Output the (X, Y) coordinate of the center of the cell containing the given text.  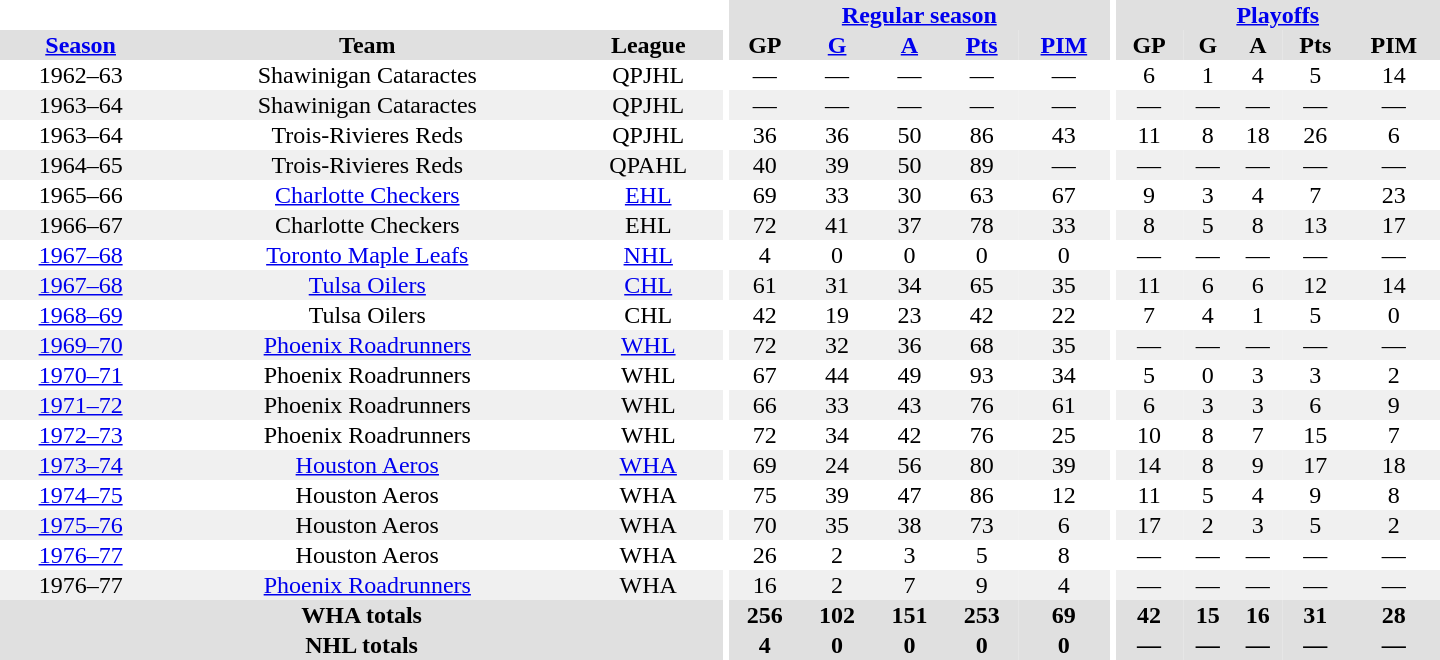
25 (1064, 435)
32 (837, 345)
37 (909, 225)
1966–67 (80, 225)
66 (765, 405)
1975–76 (80, 525)
1972–73 (80, 435)
Season (80, 45)
WHA totals (362, 615)
NHL (648, 255)
22 (1064, 315)
League (648, 45)
73 (982, 525)
NHL totals (362, 645)
40 (765, 165)
QPAHL (648, 165)
24 (837, 465)
1973–74 (80, 465)
1974–75 (80, 495)
49 (909, 375)
78 (982, 225)
28 (1394, 615)
253 (982, 615)
1971–72 (80, 405)
10 (1148, 435)
38 (909, 525)
1965–66 (80, 195)
80 (982, 465)
89 (982, 165)
93 (982, 375)
63 (982, 195)
19 (837, 315)
56 (909, 465)
41 (837, 225)
Regular season (920, 15)
65 (982, 285)
70 (765, 525)
151 (909, 615)
Toronto Maple Leafs (367, 255)
30 (909, 195)
68 (982, 345)
102 (837, 615)
13 (1316, 225)
75 (765, 495)
Playoffs (1278, 15)
Team (367, 45)
1962–63 (80, 75)
47 (909, 495)
1970–71 (80, 375)
44 (837, 375)
1964–65 (80, 165)
1968–69 (80, 315)
1969–70 (80, 345)
256 (765, 615)
